Identify which cell holds the provided text, then report its (x, y) central coordinate. 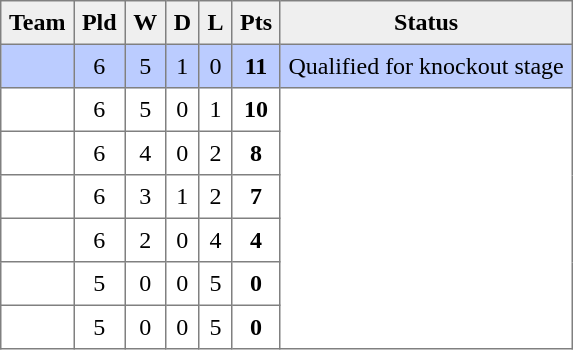
Qualified for knockout stage (426, 66)
11 (256, 66)
Team (38, 23)
7 (256, 197)
L (216, 23)
Status (426, 23)
Pts (256, 23)
8 (256, 153)
Pld (100, 23)
D (182, 23)
10 (256, 110)
W (145, 23)
3 (145, 197)
